Determine the (X, Y) coordinate at the center of the cell enclosing the given text.  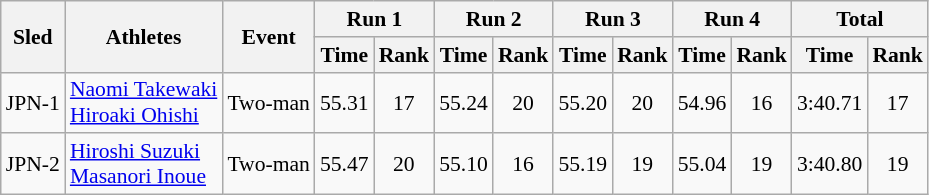
55.20 (582, 102)
55.19 (582, 164)
3:40.80 (830, 164)
Event (268, 36)
Athletes (144, 36)
Sled (33, 36)
3:40.71 (830, 102)
Naomi TakewakiHiroaki Ohishi (144, 102)
Run 1 (374, 19)
Run 3 (612, 19)
55.10 (464, 164)
JPN-2 (33, 164)
55.47 (344, 164)
Run 4 (732, 19)
54.96 (702, 102)
Run 2 (494, 19)
55.24 (464, 102)
55.04 (702, 164)
JPN-1 (33, 102)
55.31 (344, 102)
Total (860, 19)
Hiroshi SuzukiMasanori Inoue (144, 164)
